Extract the [X, Y] coordinate from the center of the cell holding the provided text.  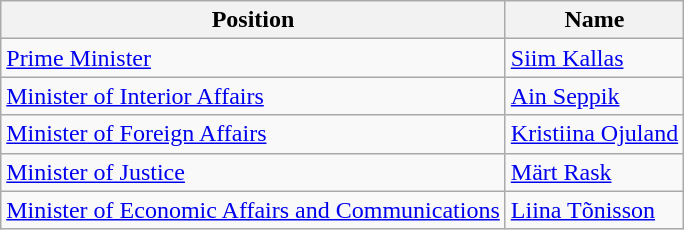
Siim Kallas [594, 58]
Ain Seppik [594, 96]
Position [254, 20]
Prime Minister [254, 58]
Liina Tõnisson [594, 210]
Minister of Economic Affairs and Communications [254, 210]
Minister of Justice [254, 172]
Minister of Interior Affairs [254, 96]
Minister of Foreign Affairs [254, 134]
Märt Rask [594, 172]
Name [594, 20]
Kristiina Ojuland [594, 134]
